Scan for the cell matching the given text and deliver its [x, y] coordinate at center. 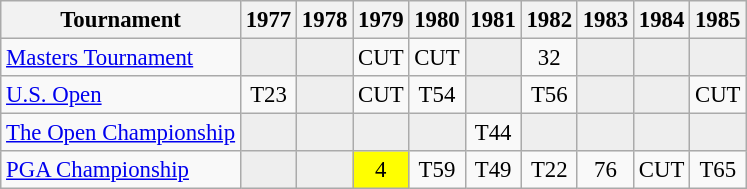
PGA Championship [121, 170]
T54 [437, 95]
32 [549, 58]
4 [381, 170]
1980 [437, 20]
U.S. Open [121, 95]
T65 [718, 170]
T44 [493, 133]
T56 [549, 95]
T59 [437, 170]
1979 [381, 20]
1985 [718, 20]
The Open Championship [121, 133]
T23 [268, 95]
1984 [661, 20]
76 [605, 170]
Tournament [121, 20]
1978 [325, 20]
T22 [549, 170]
1982 [549, 20]
1981 [493, 20]
Masters Tournament [121, 58]
1977 [268, 20]
1983 [605, 20]
T49 [493, 170]
